Output the [X, Y] coordinate of the center of the cell containing the given text.  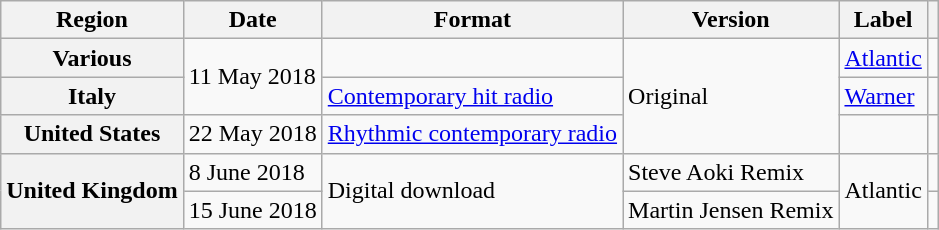
Version [731, 20]
Italy [92, 96]
Region [92, 20]
Martin Jensen Remix [731, 210]
Rhythmic contemporary radio [472, 134]
Date [252, 20]
Digital download [472, 191]
11 May 2018 [252, 77]
Original [731, 96]
Format [472, 20]
Various [92, 58]
United States [92, 134]
United Kingdom [92, 191]
8 June 2018 [252, 172]
Steve Aoki Remix [731, 172]
22 May 2018 [252, 134]
15 June 2018 [252, 210]
Label [883, 20]
Contemporary hit radio [472, 96]
Warner [883, 96]
